Search for the cell housing the specified text and yield its [X, Y] center coordinate. 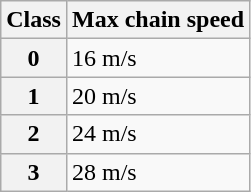
20 m/s [158, 96]
2 [34, 134]
0 [34, 58]
16 m/s [158, 58]
28 m/s [158, 172]
Class [34, 20]
Max chain speed [158, 20]
3 [34, 172]
1 [34, 96]
24 m/s [158, 134]
